Scan for the cell matching the given text and deliver its [x, y] coordinate at center. 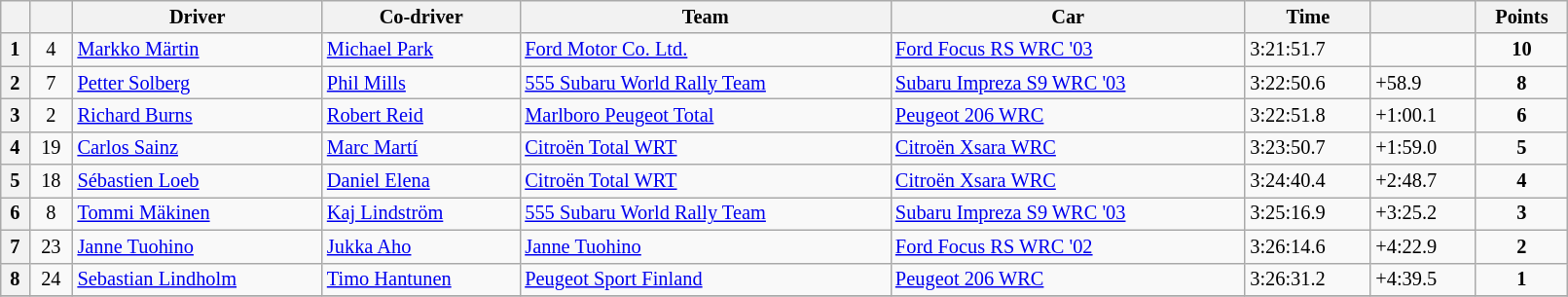
3:26:14.6 [1308, 246]
+1:00.1 [1423, 115]
3:21:51.7 [1308, 50]
Phil Mills [420, 83]
+4:39.5 [1423, 279]
+2:48.7 [1423, 181]
Sébastien Loeb [198, 181]
Marc Martí [420, 148]
Markko Märtin [198, 50]
+3:25.2 [1423, 213]
Sebastian Lindholm [198, 279]
Tommi Mäkinen [198, 213]
Co-driver [420, 17]
Petter Solberg [198, 83]
18 [51, 181]
Marlboro Peugeot Total [705, 115]
24 [51, 279]
+4:22.9 [1423, 246]
23 [51, 246]
Ford Focus RS WRC '02 [1068, 246]
Kaj Lindström [420, 213]
+1:59.0 [1423, 148]
Peugeot Sport Finland [705, 279]
Timo Hantunen [420, 279]
Team [705, 17]
Ford Motor Co. Ltd. [705, 50]
3:22:51.8 [1308, 115]
Carlos Sainz [198, 148]
Ford Focus RS WRC '03 [1068, 50]
3:24:40.4 [1308, 181]
Time [1308, 17]
Daniel Elena [420, 181]
Jukka Aho [420, 246]
Car [1068, 17]
3:23:50.7 [1308, 148]
Richard Burns [198, 115]
Points [1522, 17]
Driver [198, 17]
3:22:50.6 [1308, 83]
19 [51, 148]
3:25:16.9 [1308, 213]
Michael Park [420, 50]
3:26:31.2 [1308, 279]
Robert Reid [420, 115]
+58.9 [1423, 83]
10 [1522, 50]
